Provide the (X, Y) coordinate of the cell's center where the given text is located.  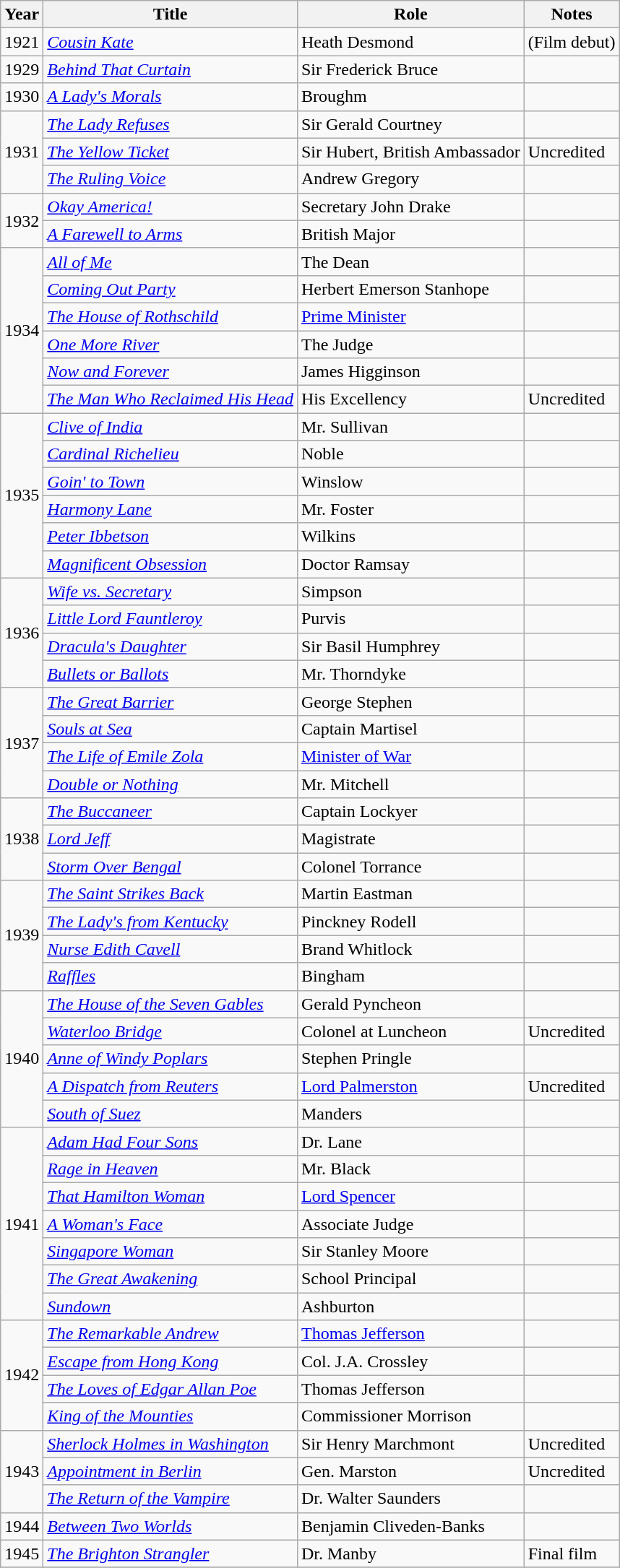
Manders (410, 1114)
His Excellency (410, 399)
1931 (22, 152)
King of the Mounties (171, 1416)
Mr. Sullivan (410, 427)
1945 (22, 1554)
Associate Judge (410, 1224)
Doctor Ramsay (410, 564)
Now and Forever (171, 372)
Behind That Curtain (171, 69)
Simpson (410, 592)
Col. J.A. Crossley (410, 1361)
Secretary John Drake (410, 207)
Lord Jeff (171, 839)
A Farewell to Arms (171, 234)
1929 (22, 69)
Wife vs. Secretary (171, 592)
The Man Who Reclaimed His Head (171, 399)
1939 (22, 935)
Notes (572, 14)
Storm Over Bengal (171, 867)
Escape from Hong Kong (171, 1361)
The Yellow Ticket (171, 152)
A Dispatch from Reuters (171, 1086)
Rage in Heaven (171, 1169)
Little Lord Fauntleroy (171, 619)
1943 (22, 1471)
Bingham (410, 976)
Harmony Lane (171, 509)
1921 (22, 42)
Gen. Marston (410, 1471)
1935 (22, 495)
1932 (22, 220)
Stephen Pringle (410, 1059)
Ashburton (410, 1307)
Wilkins (410, 537)
(Film debut) (572, 42)
Lord Palmerston (410, 1086)
Okay America! (171, 207)
Benjamin Cliveden-Banks (410, 1526)
Noble (410, 454)
Lord Spencer (410, 1196)
The Loves of Edgar Allan Poe (171, 1389)
Brand Whitlock (410, 949)
1944 (22, 1526)
Cardinal Richelieu (171, 454)
Dr. Lane (410, 1141)
Title (171, 14)
1938 (22, 839)
1934 (22, 330)
The Dean (410, 261)
Mr. Mitchell (410, 784)
Sir Hubert, British Ambassador (410, 152)
One More River (171, 345)
Prime Minister (410, 316)
Role (410, 14)
1937 (22, 742)
The Great Awakening (171, 1279)
Mr. Black (410, 1169)
Dr. Manby (410, 1554)
Herbert Emerson Stanhope (410, 289)
British Major (410, 234)
The Remarkable Andrew (171, 1334)
Waterloo Bridge (171, 1031)
Broughm (410, 97)
The Great Barrier (171, 701)
James Higginson (410, 372)
The Ruling Voice (171, 179)
The Return of the Vampire (171, 1499)
Colonel Torrance (410, 867)
Sundown (171, 1307)
1942 (22, 1375)
The Lady Refuses (171, 124)
The Saint Strikes Back (171, 894)
Captain Lockyer (410, 812)
Dr. Walter Saunders (410, 1499)
The Brighton Strangler (171, 1554)
That Hamilton Woman (171, 1196)
The Life of Emile Zola (171, 756)
Sherlock Holmes in Washington (171, 1444)
George Stephen (410, 701)
Sir Gerald Courtney (410, 124)
Adam Had Four Sons (171, 1141)
School Principal (410, 1279)
Double or Nothing (171, 784)
Gerald Pyncheon (410, 1004)
The Lady's from Kentucky (171, 922)
Anne of Windy Poplars (171, 1059)
Appointment in Berlin (171, 1471)
All of Me (171, 261)
Dracula's Daughter (171, 646)
1930 (22, 97)
Clive of India (171, 427)
Purvis (410, 619)
Colonel at Luncheon (410, 1031)
1941 (22, 1223)
The House of Rothschild (171, 316)
Bullets or Ballots (171, 674)
Magistrate (410, 839)
Raffles (171, 976)
A Lady's Morals (171, 97)
Sir Basil Humphrey (410, 646)
Sir Henry Marchmont (410, 1444)
Year (22, 14)
1940 (22, 1059)
Nurse Edith Cavell (171, 949)
The Buccaneer (171, 812)
Mr. Foster (410, 509)
Commissioner Morrison (410, 1416)
Magnificent Obsession (171, 564)
Between Two Worlds (171, 1526)
Mr. Thorndyke (410, 674)
Pinckney Rodell (410, 922)
Final film (572, 1554)
Peter Ibbetson (171, 537)
Coming Out Party (171, 289)
Minister of War (410, 756)
A Woman's Face (171, 1224)
Singapore Woman (171, 1252)
South of Suez (171, 1114)
Andrew Gregory (410, 179)
The Judge (410, 345)
Goin' to Town (171, 482)
Winslow (410, 482)
Martin Eastman (410, 894)
The House of the Seven Gables (171, 1004)
Sir Stanley Moore (410, 1252)
Cousin Kate (171, 42)
Captain Martisel (410, 729)
Sir Frederick Bruce (410, 69)
Souls at Sea (171, 729)
1936 (22, 633)
Heath Desmond (410, 42)
